From the cell containing the given text, extract its center point as [x, y] coordinate. 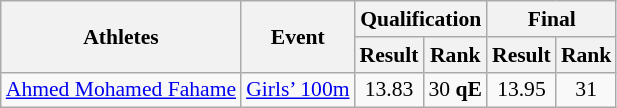
30 qE [455, 90]
13.83 [390, 90]
Girls’ 100m [298, 90]
Event [298, 36]
31 [586, 90]
Qualification [421, 19]
Ahmed Mohamed Fahame [121, 90]
13.95 [522, 90]
Final [552, 19]
Athletes [121, 36]
